Find where the given text appears and provide that cell's center as (X, Y) coordinate. 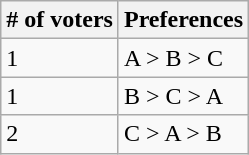
# of voters (60, 20)
2 (60, 134)
A > B > C (183, 58)
Preferences (183, 20)
C > A > B (183, 134)
B > C > A (183, 96)
